Locate the cell with the specified text and output its [x, y] center coordinate. 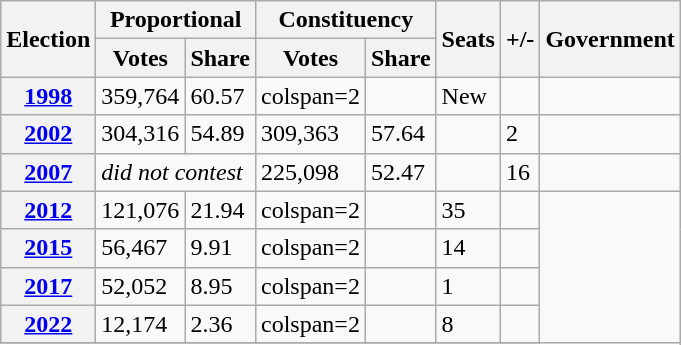
2012 [48, 210]
121,076 [140, 210]
Constituency [346, 20]
21.94 [220, 210]
2015 [48, 248]
56,467 [140, 248]
New [468, 96]
225,098 [311, 172]
8.95 [220, 286]
+/- [520, 39]
2022 [48, 324]
Proportional [176, 20]
54.89 [220, 134]
9.91 [220, 248]
2 [520, 134]
1998 [48, 96]
35 [468, 210]
8 [468, 324]
16 [520, 172]
2017 [48, 286]
2.36 [220, 324]
57.64 [400, 134]
14 [468, 248]
52.47 [400, 172]
359,764 [140, 96]
Seats [468, 39]
12,174 [140, 324]
52,052 [140, 286]
304,316 [140, 134]
60.57 [220, 96]
Election [48, 39]
309,363 [311, 134]
Government [610, 39]
2007 [48, 172]
did not contest [176, 172]
1 [468, 286]
2002 [48, 134]
